Extract the [X, Y] coordinate from the center of the cell holding the provided text.  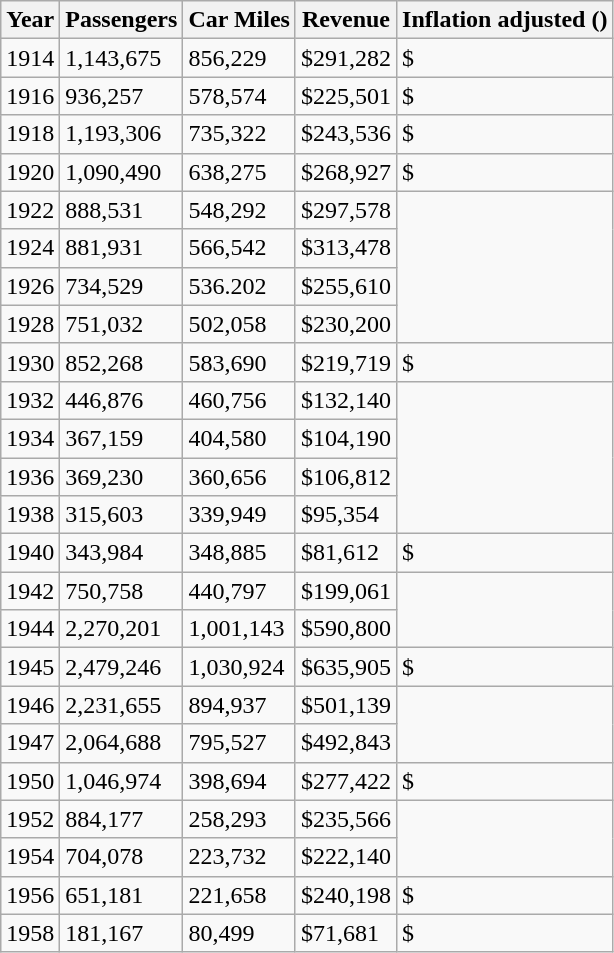
348,885 [240, 553]
$635,905 [346, 667]
$225,501 [346, 96]
258,293 [240, 819]
$268,927 [346, 172]
638,275 [240, 172]
795,527 [240, 743]
1926 [30, 286]
$277,422 [346, 781]
1930 [30, 362]
1954 [30, 857]
$199,061 [346, 591]
367,159 [122, 438]
1924 [30, 248]
Inflation adjusted () [505, 20]
1950 [30, 781]
1956 [30, 895]
936,257 [122, 96]
Car Miles [240, 20]
536.202 [240, 286]
502,058 [240, 324]
1920 [30, 172]
1918 [30, 134]
1958 [30, 933]
1952 [30, 819]
735,322 [240, 134]
2,064,688 [122, 743]
1938 [30, 515]
734,529 [122, 286]
$291,282 [346, 58]
1,090,490 [122, 172]
578,574 [240, 96]
$81,612 [346, 553]
884,177 [122, 819]
1934 [30, 438]
$255,610 [346, 286]
$243,536 [346, 134]
Revenue [346, 20]
$590,800 [346, 629]
548,292 [240, 210]
888,531 [122, 210]
1928 [30, 324]
$501,139 [346, 705]
2,231,655 [122, 705]
$492,843 [346, 743]
1,046,974 [122, 781]
$104,190 [346, 438]
343,984 [122, 553]
751,032 [122, 324]
1946 [30, 705]
2,270,201 [122, 629]
1945 [30, 667]
360,656 [240, 477]
Year [30, 20]
221,658 [240, 895]
1936 [30, 477]
1932 [30, 400]
1,143,675 [122, 58]
404,580 [240, 438]
1,193,306 [122, 134]
181,167 [122, 933]
881,931 [122, 248]
852,268 [122, 362]
1940 [30, 553]
$222,140 [346, 857]
750,758 [122, 591]
80,499 [240, 933]
223,732 [240, 857]
1914 [30, 58]
446,876 [122, 400]
1,030,924 [240, 667]
$313,478 [346, 248]
$235,566 [346, 819]
1947 [30, 743]
460,756 [240, 400]
856,229 [240, 58]
1942 [30, 591]
315,603 [122, 515]
440,797 [240, 591]
$132,140 [346, 400]
651,181 [122, 895]
$240,198 [346, 895]
369,230 [122, 477]
$95,354 [346, 515]
1916 [30, 96]
$219,719 [346, 362]
1944 [30, 629]
339,949 [240, 515]
Passengers [122, 20]
704,078 [122, 857]
566,542 [240, 248]
1922 [30, 210]
$230,200 [346, 324]
583,690 [240, 362]
$106,812 [346, 477]
894,937 [240, 705]
$71,681 [346, 933]
2,479,246 [122, 667]
1,001,143 [240, 629]
$297,578 [346, 210]
398,694 [240, 781]
